Find where the given text appears and provide that cell's center as [X, Y] coordinate. 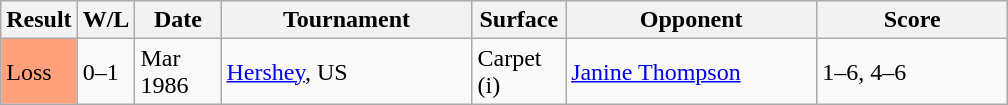
Carpet (i) [519, 72]
Hershey, US [346, 72]
Mar 1986 [178, 72]
Loss [39, 72]
Surface [519, 20]
Tournament [346, 20]
Opponent [692, 20]
Score [912, 20]
Result [39, 20]
Janine Thompson [692, 72]
0–1 [106, 72]
1–6, 4–6 [912, 72]
Date [178, 20]
W/L [106, 20]
